For the text-containing cell, return its midpoint in (x, y) coordinate format. 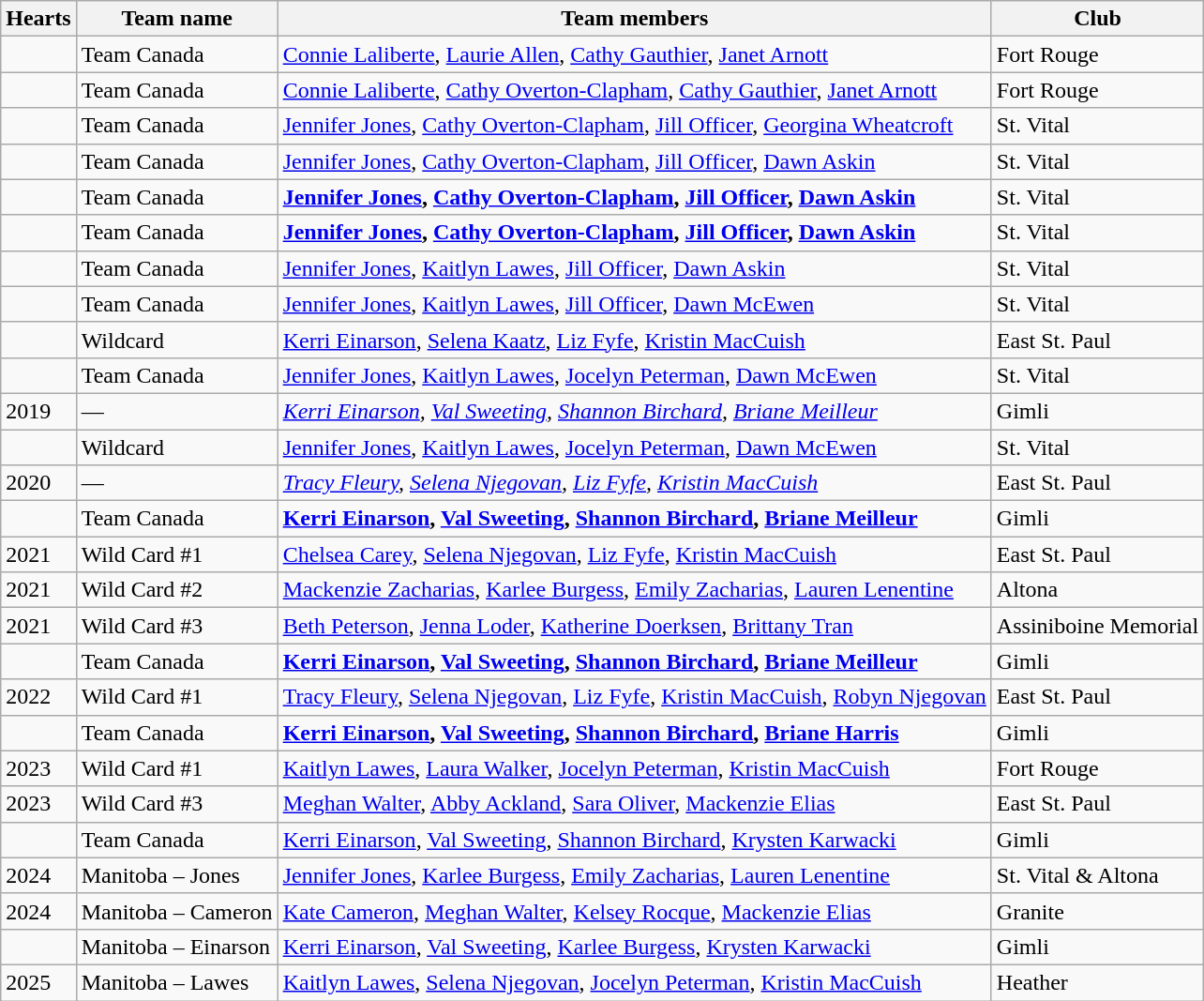
Kerri Einarson, Val Sweeting, Shannon Birchard, Krysten Karwacki (634, 840)
Meghan Walter, Abby Ackland, Sara Oliver, Mackenzie Elias (634, 804)
Club (1097, 19)
Beth Peterson, Jenna Loder, Katherine Doerksen, Brittany Tran (634, 626)
Manitoba – Lawes (176, 982)
Mackenzie Zacharias, Karlee Burgess, Emily Zacharias, Lauren Lenentine (634, 590)
St. Vital & Altona (1097, 875)
Wild Card #2 (176, 590)
Team name (176, 19)
Tracy Fleury, Selena Njegovan, Liz Fyfe, Kristin MacCuish, Robyn Njegovan (634, 697)
Heather (1097, 982)
Connie Laliberte, Laurie Allen, Cathy Gauthier, Janet Arnott (634, 54)
2025 (38, 982)
Kaitlyn Lawes, Laura Walker, Jocelyn Peterman, Kristin MacCuish (634, 768)
Kaitlyn Lawes, Selena Njegovan, Jocelyn Peterman, Kristin MacCuish (634, 982)
Jennifer Jones, Karlee Burgess, Emily Zacharias, Lauren Lenentine (634, 875)
Manitoba – Jones (176, 875)
Hearts (38, 19)
Assiniboine Memorial (1097, 626)
Tracy Fleury, Selena Njegovan, Liz Fyfe, Kristin MacCuish (634, 483)
Granite (1097, 911)
Team members (634, 19)
2022 (38, 697)
2020 (38, 483)
Manitoba – Einarson (176, 947)
Jennifer Jones, Kaitlyn Lawes, Jill Officer, Dawn Askin (634, 268)
Kate Cameron, Meghan Walter, Kelsey Rocque, Mackenzie Elias (634, 911)
Manitoba – Cameron (176, 911)
Kerri Einarson, Val Sweeting, Shannon Birchard, Briane Harris (634, 733)
Jennifer Jones, Cathy Overton-Clapham, Jill Officer, Georgina Wheatcroft (634, 126)
Jennifer Jones, Kaitlyn Lawes, Jill Officer, Dawn McEwen (634, 304)
Connie Laliberte, Cathy Overton-Clapham, Cathy Gauthier, Janet Arnott (634, 90)
Kerri Einarson, Selena Kaatz, Liz Fyfe, Kristin MacCuish (634, 340)
Altona (1097, 590)
Kerri Einarson, Val Sweeting, Karlee Burgess, Krysten Karwacki (634, 947)
Chelsea Carey, Selena Njegovan, Liz Fyfe, Kristin MacCuish (634, 554)
2019 (38, 411)
